Determine the [X, Y] coordinate at the center of the cell enclosing the given text.  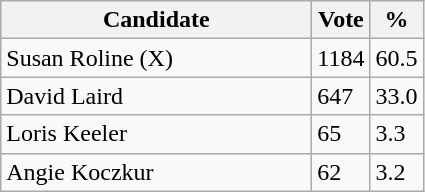
33.0 [396, 96]
Loris Keeler [156, 134]
Candidate [156, 20]
David Laird [156, 96]
647 [341, 96]
% [396, 20]
62 [341, 172]
Vote [341, 20]
65 [341, 134]
3.3 [396, 134]
60.5 [396, 58]
Angie Koczkur [156, 172]
3.2 [396, 172]
Susan Roline (X) [156, 58]
1184 [341, 58]
